Locate the cell with the specified text and output its [x, y] center coordinate. 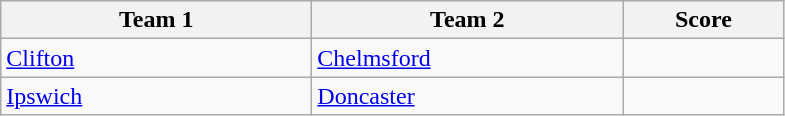
Team 1 [156, 20]
Score [704, 20]
Team 2 [468, 20]
Clifton [156, 58]
Doncaster [468, 96]
Ipswich [156, 96]
Chelmsford [468, 58]
